Determine the [x, y] coordinate at the center of the cell enclosing the given text.  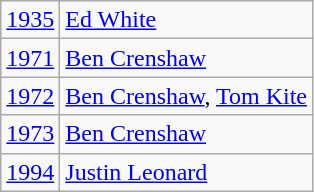
1971 [30, 58]
1935 [30, 20]
Justin Leonard [186, 172]
1994 [30, 172]
1973 [30, 134]
1972 [30, 96]
Ben Crenshaw, Tom Kite [186, 96]
Ed White [186, 20]
